Pinpoint the cell where the given text exists, returning its (x, y) midpoint coordinate. 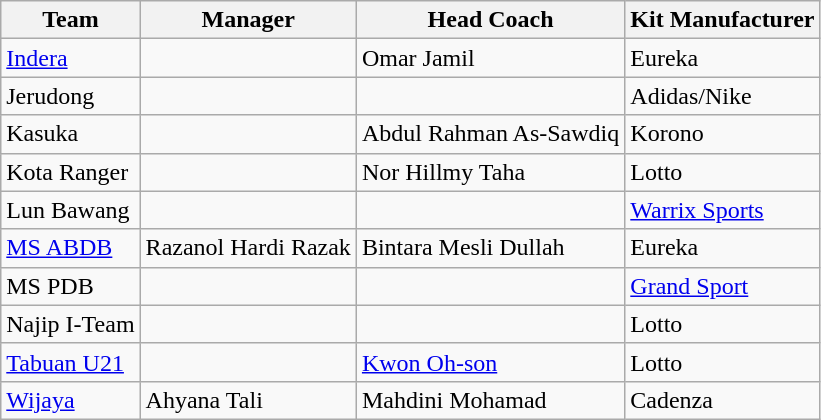
Abdul Rahman As-Sawdiq (490, 134)
Indera (70, 58)
Razanol Hardi Razak (248, 248)
Najip I-Team (70, 324)
Adidas/Nike (722, 96)
Bintara Mesli Dullah (490, 248)
Jerudong (70, 96)
MS PDB (70, 286)
Nor Hillmy Taha (490, 172)
Kit Manufacturer (722, 20)
MS ABDB (70, 248)
Lun Bawang (70, 210)
Tabuan U21 (70, 362)
Grand Sport (722, 286)
Team (70, 20)
Omar Jamil (490, 58)
Ahyana Tali (248, 400)
Korono (722, 134)
Kasuka (70, 134)
Mahdini Mohamad (490, 400)
Cadenza (722, 400)
Manager (248, 20)
Kota Ranger (70, 172)
Kwon Oh-son (490, 362)
Wijaya (70, 400)
Warrix Sports (722, 210)
Head Coach (490, 20)
